Return [x, y] of the center of cell containing provided text 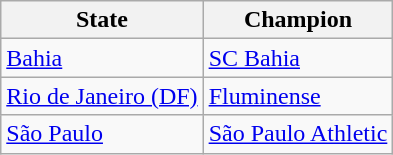
Bahia [102, 58]
Fluminense [298, 96]
Champion [298, 20]
Rio de Janeiro (DF) [102, 96]
São Paulo [102, 134]
São Paulo Athletic [298, 134]
SC Bahia [298, 58]
State [102, 20]
